For the text-containing cell, return its midpoint in (X, Y) coordinate format. 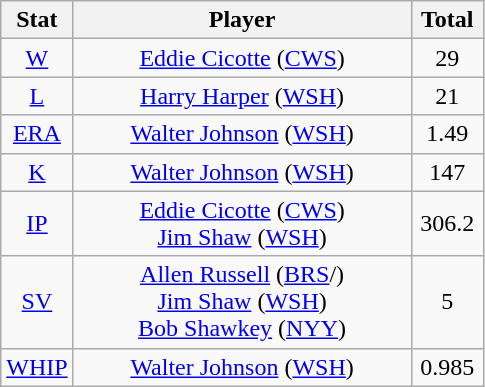
0.985 (447, 367)
K (37, 172)
Eddie Cicotte (CWS) (242, 58)
SV (37, 302)
L (37, 96)
21 (447, 96)
5 (447, 302)
Harry Harper (WSH) (242, 96)
IP (37, 224)
1.49 (447, 134)
W (37, 58)
WHIP (37, 367)
306.2 (447, 224)
147 (447, 172)
Eddie Cicotte (CWS)Jim Shaw (WSH) (242, 224)
ERA (37, 134)
Total (447, 20)
Player (242, 20)
Allen Russell (BRS/)Jim Shaw (WSH)Bob Shawkey (NYY) (242, 302)
29 (447, 58)
Stat (37, 20)
